Output the (x, y) coordinate of the center of the cell containing the given text.  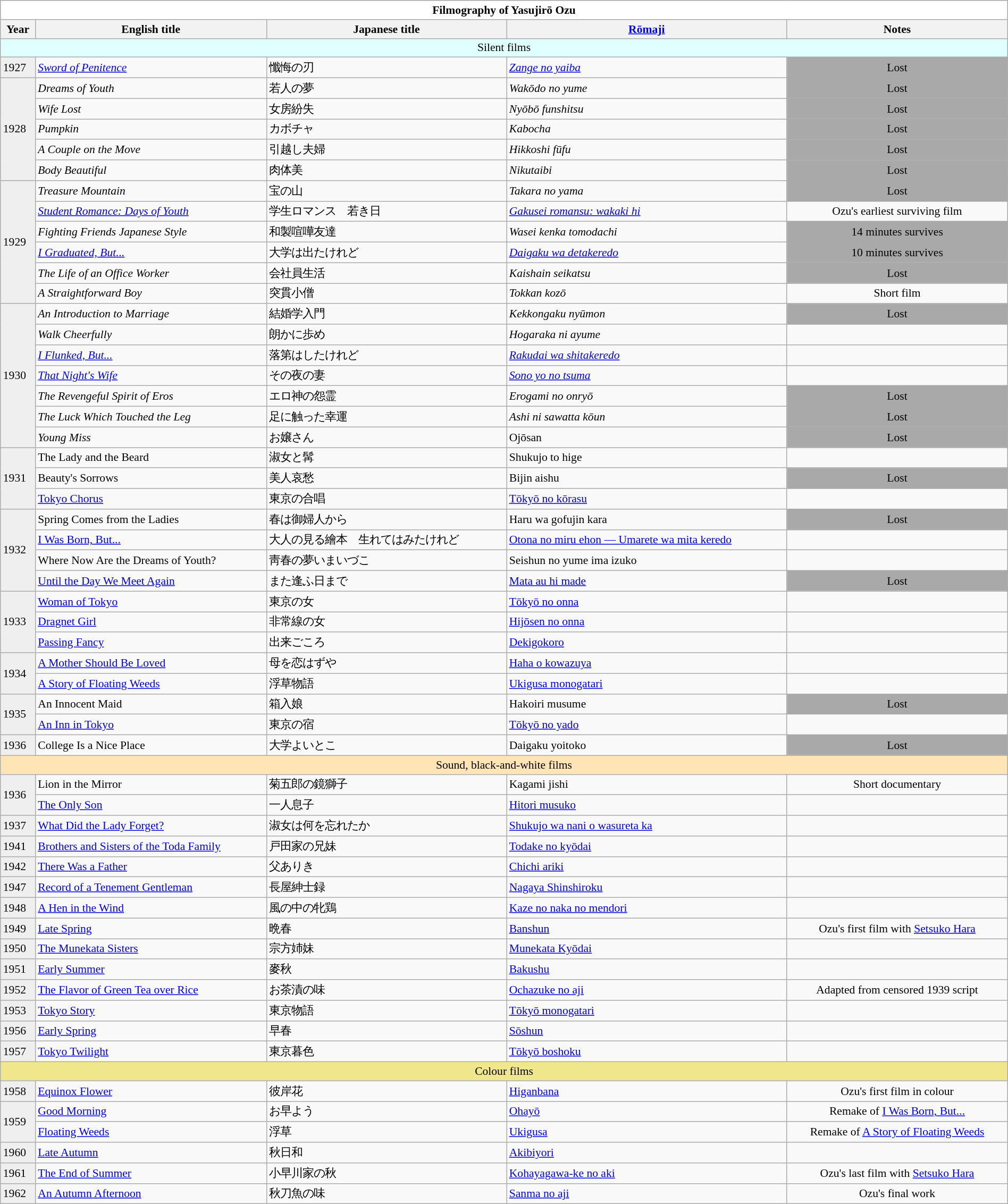
1951 (18, 970)
東京物語 (387, 1010)
Hikkoshi fūfu (646, 150)
Treasure Mountain (151, 190)
Sound, black-and-white films (504, 765)
Haru wa gofujin kara (646, 519)
There Was a Father (151, 866)
春は御婦人から (387, 519)
English title (151, 29)
Sword of Penitence (151, 68)
1933 (18, 622)
お早よう (387, 1112)
Passing Fancy (151, 642)
Filmography of Yasujirō Ozu (504, 10)
1930 (18, 375)
Woman of Tokyo (151, 602)
Ozu's last film with Setsuko Hara (897, 1173)
Hogaraka ni ayume (646, 335)
Ukigusa (646, 1132)
Body Beautiful (151, 170)
A Couple on the Move (151, 150)
Silent films (504, 48)
I Flunked, But... (151, 355)
秋日和 (387, 1152)
1947 (18, 888)
Akibiyori (646, 1152)
Otona no miru ehon — Umarete wa mita keredo (646, 540)
Mata au hi made (646, 580)
The Revengeful Spirit of Eros (151, 397)
1927 (18, 68)
1931 (18, 478)
10 minutes survives (897, 252)
彼岸花 (387, 1091)
また逢ふ日まで (387, 580)
A Straightforward Boy (151, 293)
母を恋はずや (387, 663)
Beauty's Sorrows (151, 478)
Lion in the Mirror (151, 785)
和製喧嘩友達 (387, 232)
The Flavor of Green Tea over Rice (151, 990)
Adapted from censored 1939 script (897, 990)
Young Miss (151, 437)
Wakōdo no yume (646, 88)
I Graduated, But... (151, 252)
1932 (18, 550)
Bakushu (646, 970)
Kaze no naka no mendori (646, 908)
Tokyo Twilight (151, 1051)
Ozu's earliest surviving film (897, 212)
戸田家の兄妹 (387, 846)
Kaishain seikatsu (646, 273)
1935 (18, 714)
Student Romance: Days of Youth (151, 212)
The Only Son (151, 805)
Nagaya Shinshiroku (646, 888)
会社員生活 (387, 273)
Ochazuke no aji (646, 990)
1948 (18, 908)
Remake of A Story of Floating Weeds (897, 1132)
Rōmaji (646, 29)
靑春の夢いまいづこ (387, 560)
箱入娘 (387, 704)
Sono yo no tsuma (646, 375)
Spring Comes from the Ladies (151, 519)
1934 (18, 673)
1942 (18, 866)
1949 (18, 928)
Tokyo Chorus (151, 499)
Erogami no onryō (646, 397)
Tokkan kozō (646, 293)
お茶漬の味 (387, 990)
Shukujo wa nani o wasureta ka (646, 826)
Early Summer (151, 970)
Where Now Are the Dreams of Youth? (151, 560)
晩春 (387, 928)
Daigaku yoitoko (646, 745)
Tokyo Story (151, 1010)
Ozu's first film in colour (897, 1091)
Nyōbō funshitsu (646, 108)
1958 (18, 1091)
Daigaku wa detakeredo (646, 252)
Pumpkin (151, 130)
東京の宿 (387, 725)
Dragnet Girl (151, 622)
A Hen in the Wind (151, 908)
東京の合唱 (387, 499)
Ohayō (646, 1112)
Shukujo to hige (646, 458)
父ありき (387, 866)
麥秋 (387, 970)
1956 (18, 1031)
Brothers and Sisters of the Toda Family (151, 846)
Todake no kyōdai (646, 846)
肉体美 (387, 170)
浮草物語 (387, 684)
A Mother Should Be Loved (151, 663)
College Is a Nice Place (151, 745)
Tōkyō monogatari (646, 1010)
Haha o kowazuya (646, 663)
落第はしたけれど (387, 355)
出来ごころ (387, 642)
Ukigusa monogatari (646, 684)
Late Autumn (151, 1152)
1953 (18, 1010)
カボチャ (387, 130)
The Life of an Office Worker (151, 273)
The Munekata Sisters (151, 949)
1959 (18, 1122)
Banshun (646, 928)
1960 (18, 1152)
Fighting Friends Japanese Style (151, 232)
結婚学入門 (387, 314)
女房紛失 (387, 108)
14 minutes survives (897, 232)
Remake of I Was Born, But... (897, 1112)
一人息子 (387, 805)
Dreams of Youth (151, 88)
Ashi ni sawatta kōun (646, 417)
Colour films (504, 1071)
An Innocent Maid (151, 704)
Floating Weeds (151, 1132)
Early Spring (151, 1031)
1952 (18, 990)
秋刀魚の味 (387, 1194)
Late Spring (151, 928)
Kagami jishi (646, 785)
淑女は何を忘れたか (387, 826)
Tōkyō boshoku (646, 1051)
Hijōsen no onna (646, 622)
Tōkyō no kōrasu (646, 499)
Equinox Flower (151, 1091)
大人の見る繪本 生れてはみたけれど (387, 540)
朗かに歩め (387, 335)
風の中の牝鶏 (387, 908)
お嬢さん (387, 437)
Higanbana (646, 1091)
A Story of Floating Weeds (151, 684)
足に触った幸運 (387, 417)
An Inn in Tokyo (151, 725)
1957 (18, 1051)
小早川家の秋 (387, 1173)
Gakusei romansu: wakaki hi (646, 212)
Short documentary (897, 785)
早春 (387, 1031)
Until the Day We Meet Again (151, 580)
1962 (18, 1194)
The Lady and the Beard (151, 458)
Kohayagawa-ke no aki (646, 1173)
Dekigokoro (646, 642)
エロ神の怨霊 (387, 397)
浮草 (387, 1132)
Munekata Kyōdai (646, 949)
淑女と髯 (387, 458)
1941 (18, 846)
宗方姉妹 (387, 949)
引越し夫婦 (387, 150)
Hakoiri musume (646, 704)
Nikutaibi (646, 170)
Seishun no yume ima izuko (646, 560)
1961 (18, 1173)
その夜の妻 (387, 375)
Zange no yaiba (646, 68)
Rakudai wa shitakeredo (646, 355)
Wasei kenka tomodachi (646, 232)
Bijin aishu (646, 478)
Kekkongaku nyūmon (646, 314)
突貫小僧 (387, 293)
1928 (18, 129)
Japanese title (387, 29)
Sōshun (646, 1031)
An Autumn Afternoon (151, 1194)
菊五郎の鏡獅子 (387, 785)
宝の山 (387, 190)
若人の夢 (387, 88)
Ojōsan (646, 437)
大学は出たけれど (387, 252)
Tōkyō no yado (646, 725)
1929 (18, 242)
1937 (18, 826)
Takara no yama (646, 190)
Tōkyō no onna (646, 602)
東京の女 (387, 602)
An Introduction to Marriage (151, 314)
Sanma no aji (646, 1194)
I Was Born, But... (151, 540)
美人哀愁 (387, 478)
Wife Lost (151, 108)
Record of a Tenement Gentleman (151, 888)
東京暮色 (387, 1051)
懺悔の刃 (387, 68)
Notes (897, 29)
Kabocha (646, 130)
Short film (897, 293)
What Did the Lady Forget? (151, 826)
1950 (18, 949)
Good Morning (151, 1112)
The Luck Which Touched the Leg (151, 417)
That Night's Wife (151, 375)
Hitori musuko (646, 805)
Walk Cheerfully (151, 335)
Year (18, 29)
学生ロマンス 若き日 (387, 212)
Ozu's final work (897, 1194)
長屋紳士録 (387, 888)
大学よいとこ (387, 745)
Ozu's first film with Setsuko Hara (897, 928)
非常線の女 (387, 622)
Chichi ariki (646, 866)
The End of Summer (151, 1173)
